Search for the cell housing the specified text and yield its (x, y) center coordinate. 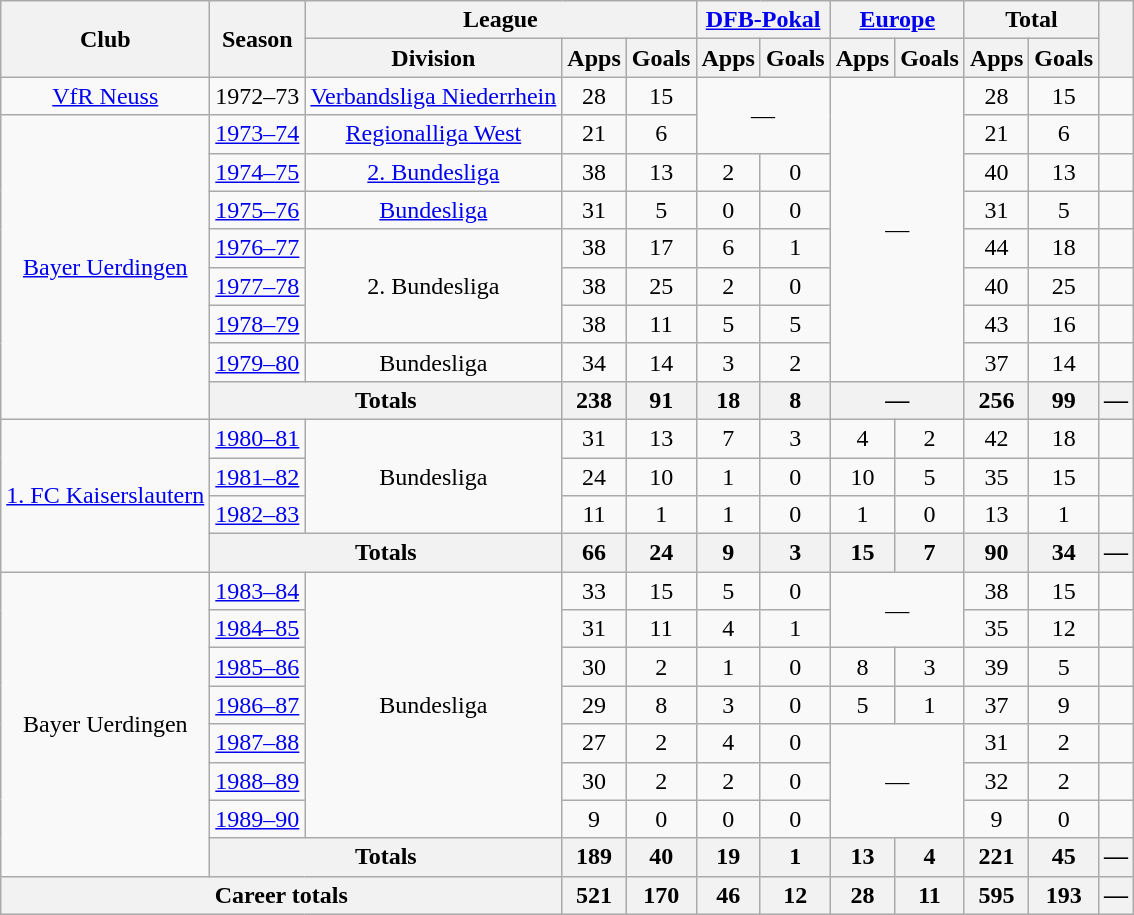
Division (434, 58)
Season (258, 39)
1975–76 (258, 210)
1983–84 (258, 591)
32 (996, 781)
91 (661, 400)
1976–77 (258, 248)
16 (1064, 324)
1985–86 (258, 667)
17 (661, 248)
1979–80 (258, 362)
DFB-Pokal (763, 20)
1982–83 (258, 515)
Verbandsliga Niederrhein (434, 96)
43 (996, 324)
44 (996, 248)
39 (996, 667)
19 (728, 857)
Europe (897, 20)
189 (594, 857)
1972–73 (258, 96)
90 (996, 553)
1973–74 (258, 134)
1. FC Kaiserslautern (106, 495)
1989–90 (258, 819)
46 (728, 895)
1974–75 (258, 172)
League (500, 20)
595 (996, 895)
221 (996, 857)
42 (996, 438)
45 (1064, 857)
27 (594, 743)
Regionalliga West (434, 134)
1980–81 (258, 438)
1988–89 (258, 781)
66 (594, 553)
1977–78 (258, 286)
1981–82 (258, 477)
1987–88 (258, 743)
170 (661, 895)
29 (594, 705)
99 (1064, 400)
193 (1064, 895)
33 (594, 591)
1978–79 (258, 324)
1986–87 (258, 705)
Career totals (282, 895)
256 (996, 400)
VfR Neuss (106, 96)
Club (106, 39)
238 (594, 400)
521 (594, 895)
Total (1031, 20)
1984–85 (258, 629)
